Find where the given text appears and provide that cell's center as (x, y) coordinate. 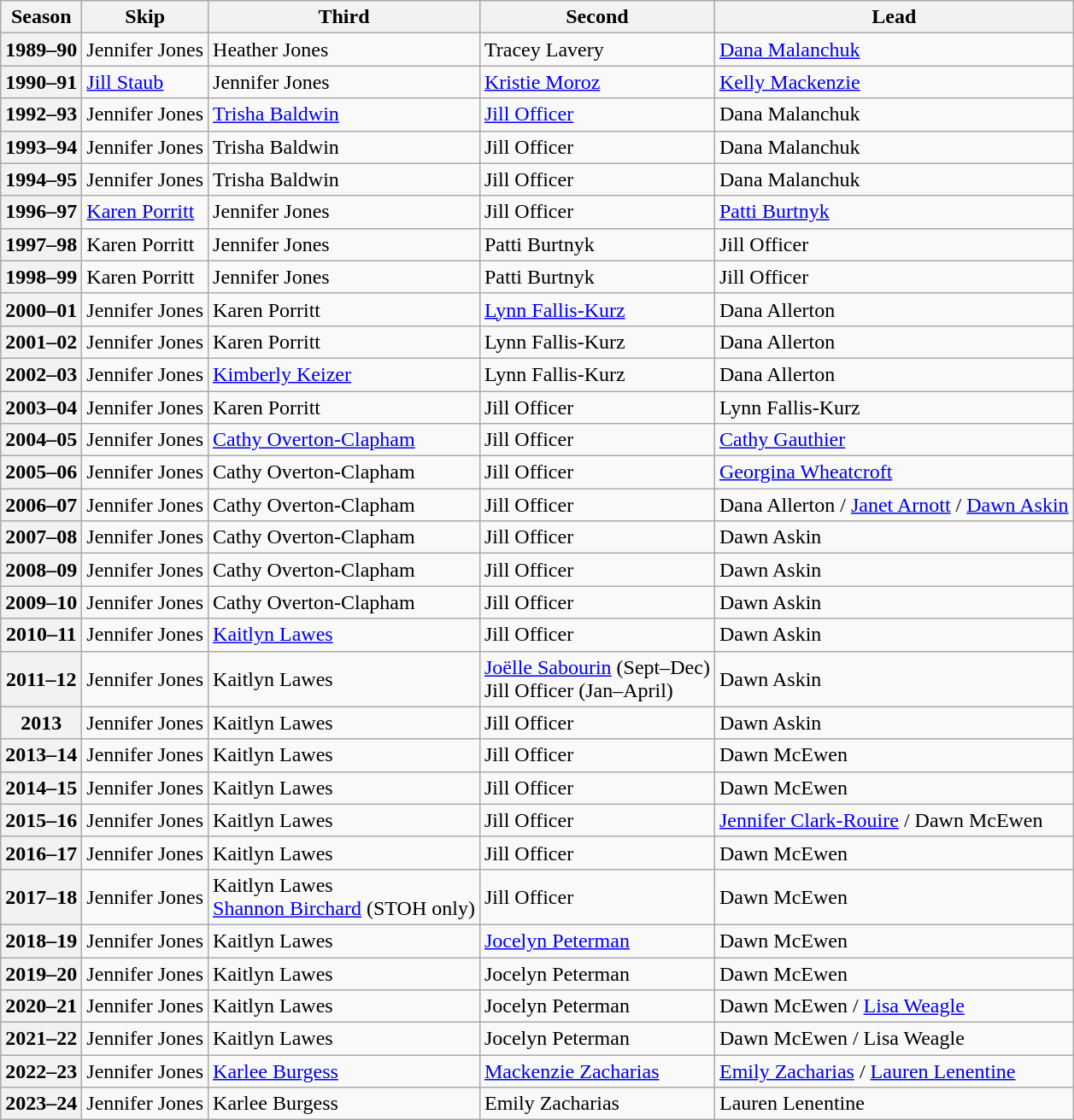
Cathy Gauthier (894, 440)
Lauren Lenentine (894, 1104)
2009–10 (41, 602)
Skip (145, 17)
1992–93 (41, 114)
Emily Zacharias / Lauren Lenentine (894, 1071)
Heather Jones (344, 50)
1993–94 (41, 147)
2010–11 (41, 635)
2008–09 (41, 570)
1990–91 (41, 82)
2022–23 (41, 1071)
Emily Zacharias (596, 1104)
2011–12 (41, 678)
Kaitlyn Lawes Shannon Birchard (STOH only) (344, 897)
Kelly Mackenzie (894, 82)
2015–16 (41, 820)
Season (41, 17)
2006–07 (41, 505)
Lead (894, 17)
Jill Staub (145, 82)
Mackenzie Zacharias (596, 1071)
Georgina Wheatcroft (894, 472)
Kimberly Keizer (344, 374)
1997–98 (41, 244)
2000–01 (41, 309)
2017–18 (41, 897)
Jennifer Clark-Rouire / Dawn McEwen (894, 820)
Kristie Moroz (596, 82)
2004–05 (41, 440)
2003–04 (41, 408)
2013 (41, 723)
2007–08 (41, 537)
1989–90 (41, 50)
2016–17 (41, 853)
2014–15 (41, 788)
2018–19 (41, 941)
1998–99 (41, 277)
2020–21 (41, 1006)
2021–22 (41, 1039)
2005–06 (41, 472)
1996–97 (41, 212)
Third (344, 17)
1994–95 (41, 179)
Joëlle Sabourin (Sept–Dec) Jill Officer (Jan–April) (596, 678)
2019–20 (41, 973)
2002–03 (41, 374)
2013–14 (41, 755)
Dana Allerton / Janet Arnott / Dawn Askin (894, 505)
Second (596, 17)
2001–02 (41, 342)
Tracey Lavery (596, 50)
2023–24 (41, 1104)
